Extract the [X, Y] coordinate from the center of the cell holding the provided text.  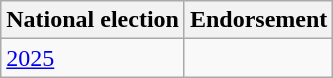
National election [93, 20]
2025 [93, 58]
Endorsement [258, 20]
